Extract the (X, Y) coordinate from the center of the cell holding the provided text.  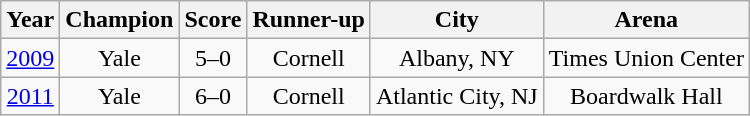
2011 (30, 96)
2009 (30, 58)
Times Union Center (646, 58)
Year (30, 20)
Champion (120, 20)
Albany, NY (456, 58)
5–0 (213, 58)
Atlantic City, NJ (456, 96)
Arena (646, 20)
Runner-up (309, 20)
6–0 (213, 96)
City (456, 20)
Score (213, 20)
Boardwalk Hall (646, 96)
